Output the (X, Y) coordinate of the center of the cell containing the given text.  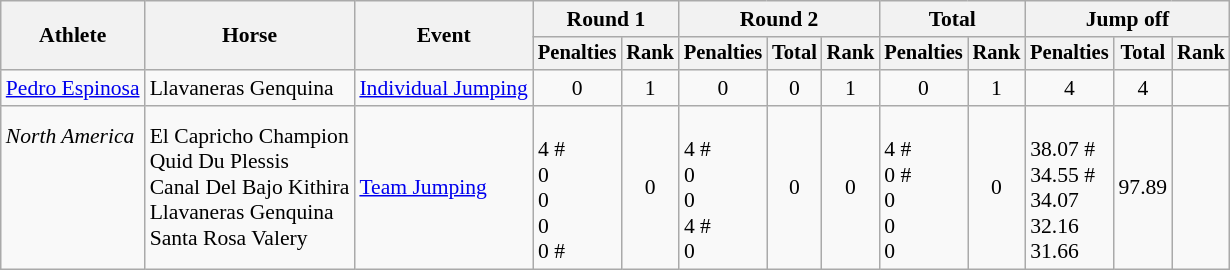
4 #004 #0 (723, 188)
Round 2 (779, 19)
97.89 (1144, 188)
4 #0000 # (577, 188)
Individual Jumping (444, 88)
Llavaneras Genquina (250, 88)
Athlete (73, 36)
Event (444, 36)
North America (73, 188)
Pedro Espinosa (73, 88)
Round 1 (606, 19)
Team Jumping (444, 188)
4 #0 #000 (923, 188)
Jump off (1128, 19)
Horse (250, 36)
38.07 #34.55 #34.0732.1631.66 (1069, 188)
El Capricho ChampionQuid Du PlessisCanal Del Bajo KithiraLlavaneras GenquinaSanta Rosa Valery (250, 188)
